Identify which cell holds the provided text, then report its (X, Y) central coordinate. 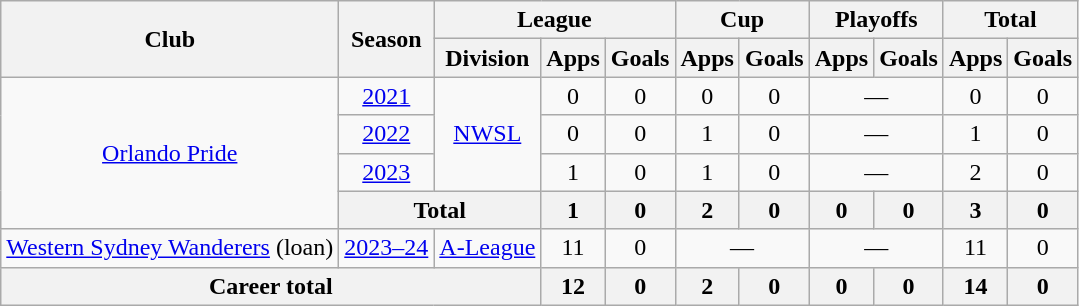
Club (170, 39)
Cup (742, 20)
12 (573, 286)
Western Sydney Wanderers (loan) (170, 248)
Division (488, 58)
2023–24 (386, 248)
2023 (386, 172)
Orlando Pride (170, 153)
NWSL (488, 134)
Career total (271, 286)
A-League (488, 248)
Playoffs (876, 20)
14 (975, 286)
3 (975, 210)
League (554, 20)
2022 (386, 134)
Season (386, 39)
2021 (386, 96)
